Search for the cell housing the specified text and yield its [X, Y] center coordinate. 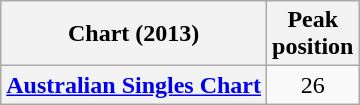
Peakposition [313, 34]
Australian Singles Chart [134, 85]
26 [313, 85]
Chart (2013) [134, 34]
